Pinpoint the cell where the given text exists, returning its [x, y] midpoint coordinate. 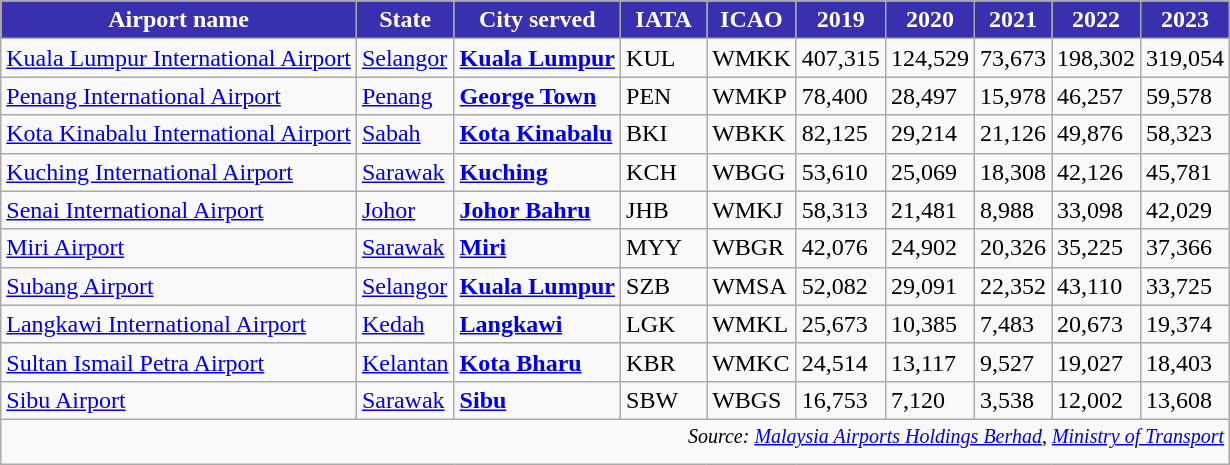
12,002 [1096, 400]
2023 [1186, 20]
Johor [405, 210]
407,315 [840, 58]
KBR [664, 362]
18,308 [1012, 172]
42,126 [1096, 172]
43,110 [1096, 286]
21,481 [930, 210]
25,673 [840, 324]
53,610 [840, 172]
Sultan Ismail Petra Airport [179, 362]
Johor Bahru [537, 210]
2022 [1096, 20]
Airport name [179, 20]
73,673 [1012, 58]
Kuching [537, 172]
Langkawi International Airport [179, 324]
Penang [405, 96]
28,497 [930, 96]
58,323 [1186, 134]
Subang Airport [179, 286]
Miri Airport [179, 248]
WBKK [752, 134]
JHB [664, 210]
Source: Malaysia Airports Holdings Berhad, Ministry of Transport [616, 442]
21,126 [1012, 134]
MYY [664, 248]
49,876 [1096, 134]
Kota Kinabalu International Airport [179, 134]
Kuala Lumpur International Airport [179, 58]
20,673 [1096, 324]
KCH [664, 172]
7,483 [1012, 324]
33,098 [1096, 210]
15,978 [1012, 96]
Kuching International Airport [179, 172]
24,902 [930, 248]
Langkawi [537, 324]
SZB [664, 286]
20,326 [1012, 248]
198,302 [1096, 58]
18,403 [1186, 362]
Kedah [405, 324]
Sibu [537, 400]
Sabah [405, 134]
35,225 [1096, 248]
WBGG [752, 172]
16,753 [840, 400]
13,608 [1186, 400]
124,529 [930, 58]
PEN [664, 96]
13,117 [930, 362]
Kota Kinabalu [537, 134]
42,076 [840, 248]
WMKC [752, 362]
2021 [1012, 20]
WMKP [752, 96]
9,527 [1012, 362]
2020 [930, 20]
3,538 [1012, 400]
7,120 [930, 400]
29,214 [930, 134]
Senai International Airport [179, 210]
City served [537, 20]
29,091 [930, 286]
KUL [664, 58]
58,313 [840, 210]
52,082 [840, 286]
59,578 [1186, 96]
WMKJ [752, 210]
22,352 [1012, 286]
ICAO [752, 20]
Miri [537, 248]
WBGS [752, 400]
33,725 [1186, 286]
82,125 [840, 134]
WBGR [752, 248]
WMSA [752, 286]
42,029 [1186, 210]
State [405, 20]
37,366 [1186, 248]
Penang International Airport [179, 96]
WMKL [752, 324]
319,054 [1186, 58]
IATA [664, 20]
2019 [840, 20]
78,400 [840, 96]
8,988 [1012, 210]
George Town [537, 96]
Kota Bharu [537, 362]
WMKK [752, 58]
SBW [664, 400]
24,514 [840, 362]
Kelantan [405, 362]
10,385 [930, 324]
BKI [664, 134]
19,374 [1186, 324]
25,069 [930, 172]
46,257 [1096, 96]
Sibu Airport [179, 400]
45,781 [1186, 172]
LGK [664, 324]
19,027 [1096, 362]
